Find where the given text appears and provide that cell's center as [x, y] coordinate. 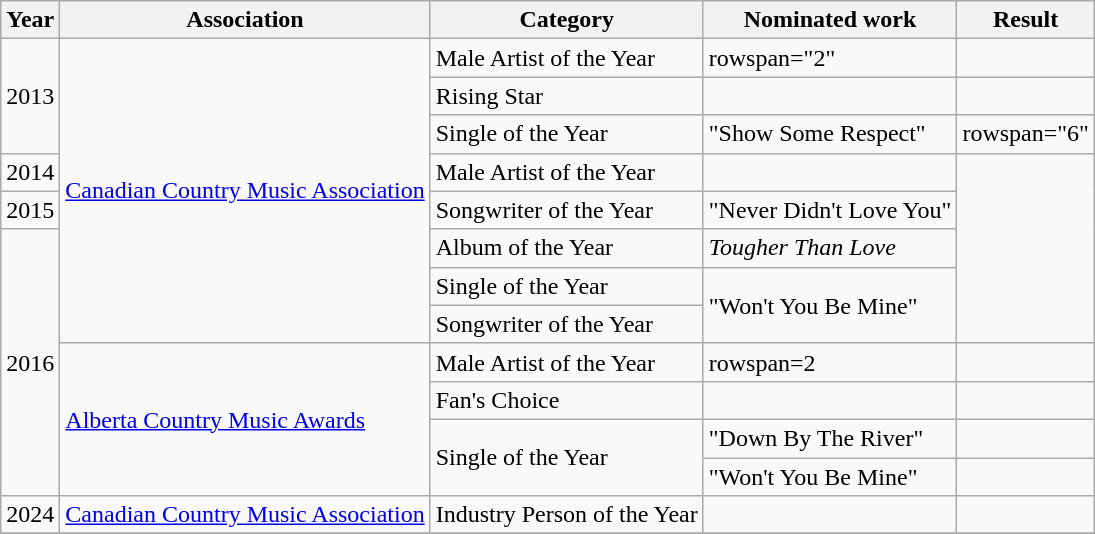
Category [566, 20]
Album of the Year [566, 248]
Association [245, 20]
Result [1026, 20]
Rising Star [566, 96]
"Never Didn't Love You" [830, 210]
rowspan="2" [830, 58]
Alberta Country Music Awards [245, 419]
2014 [30, 172]
Tougher Than Love [830, 248]
2013 [30, 96]
Year [30, 20]
Fan's Choice [566, 400]
Nominated work [830, 20]
rowspan="6" [1026, 134]
2024 [30, 515]
rowspan=2 [830, 362]
Industry Person of the Year [566, 515]
"Down By The River" [830, 438]
"Show Some Respect" [830, 134]
2015 [30, 210]
2016 [30, 362]
